Search for the cell housing the specified text and yield its [x, y] center coordinate. 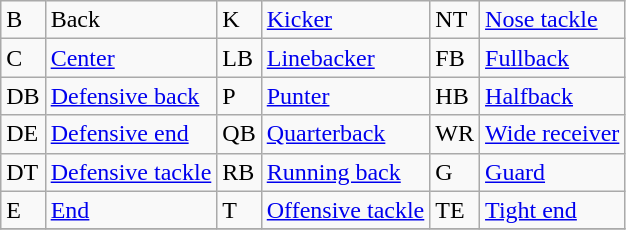
Center [131, 58]
Defensive tackle [131, 172]
C [23, 58]
T [239, 210]
End [131, 210]
Offensive tackle [346, 210]
Nose tackle [552, 20]
Linebacker [346, 58]
DT [23, 172]
P [239, 96]
Defensive back [131, 96]
Defensive end [131, 134]
K [239, 20]
Quarterback [346, 134]
Guard [552, 172]
RB [239, 172]
G [455, 172]
FB [455, 58]
Kicker [346, 20]
WR [455, 134]
QB [239, 134]
Tight end [552, 210]
LB [239, 58]
B [23, 20]
Running back [346, 172]
HB [455, 96]
Wide receiver [552, 134]
Back [131, 20]
Halfback [552, 96]
NT [455, 20]
DB [23, 96]
Punter [346, 96]
E [23, 210]
DE [23, 134]
TE [455, 210]
Fullback [552, 58]
